Return [x, y] of the center of cell containing provided text 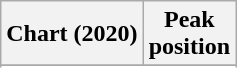
Peakposition [189, 34]
Chart (2020) [72, 34]
